Capture the cell that displays the provided text and extract its [x, y] central coordinate. 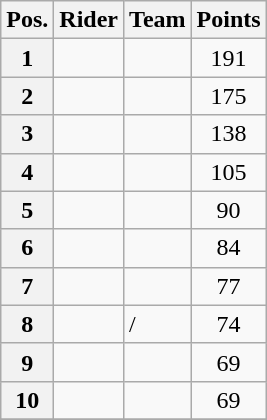
Points [228, 20]
175 [228, 96]
1 [28, 58]
8 [28, 324]
2 [28, 96]
74 [228, 324]
90 [228, 210]
Team [158, 20]
191 [228, 58]
/ [158, 324]
10 [28, 400]
Rider [89, 20]
6 [28, 248]
77 [228, 286]
9 [28, 362]
84 [228, 248]
Pos. [28, 20]
4 [28, 172]
5 [28, 210]
7 [28, 286]
105 [228, 172]
3 [28, 134]
138 [228, 134]
